Provide the (x, y) coordinate of the cell's center where the given text is located.  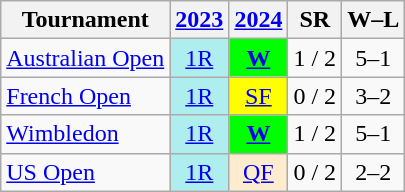
Australian Open (86, 58)
SF (258, 96)
2024 (258, 20)
QF (258, 172)
2023 (200, 20)
French Open (86, 96)
3–2 (374, 96)
2–2 (374, 172)
Wimbledon (86, 134)
SR (315, 20)
US Open (86, 172)
W–L (374, 20)
Tournament (86, 20)
